Find where the given text appears and provide that cell's center as (X, Y) coordinate. 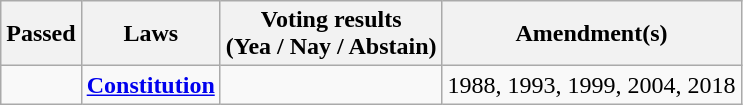
Constitution (150, 85)
Passed (41, 34)
Laws (150, 34)
Voting results(Yea / Nay / Abstain) (331, 34)
1988, 1993, 1999, 2004, 2018 (592, 85)
Amendment(s) (592, 34)
